For the text-containing cell, return its midpoint in [X, Y] coordinate format. 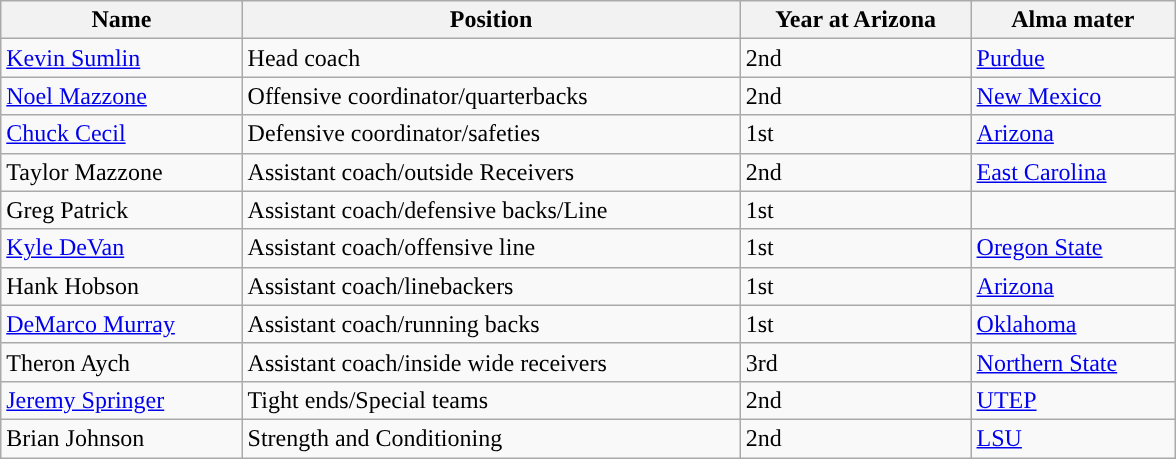
Oregon State [1073, 248]
Brian Johnson [122, 438]
Purdue [1073, 58]
Assistant coach/outside Receivers [491, 172]
Greg Patrick [122, 210]
Assistant coach/offensive line [491, 248]
Year at Arizona [856, 20]
Position [491, 20]
UTEP [1073, 400]
Assistant coach/inside wide receivers [491, 362]
Kevin Sumlin [122, 58]
Oklahoma [1073, 324]
Hank Hobson [122, 286]
LSU [1073, 438]
Name [122, 20]
Strength and Conditioning [491, 438]
Assistant coach/defensive backs/Line [491, 210]
Chuck Cecil [122, 134]
Kyle DeVan [122, 248]
3rd [856, 362]
Offensive coordinator/quarterbacks [491, 96]
Northern State [1073, 362]
Jeremy Springer [122, 400]
Defensive coordinator/safeties [491, 134]
Taylor Mazzone [122, 172]
Assistant coach/linebackers [491, 286]
Theron Aych [122, 362]
New Mexico [1073, 96]
Alma mater [1073, 20]
DeMarco Murray [122, 324]
Head coach [491, 58]
Assistant coach/running backs [491, 324]
Tight ends/Special teams [491, 400]
Noel Mazzone [122, 96]
East Carolina [1073, 172]
